Locate the cell with the specified text and output its (x, y) center coordinate. 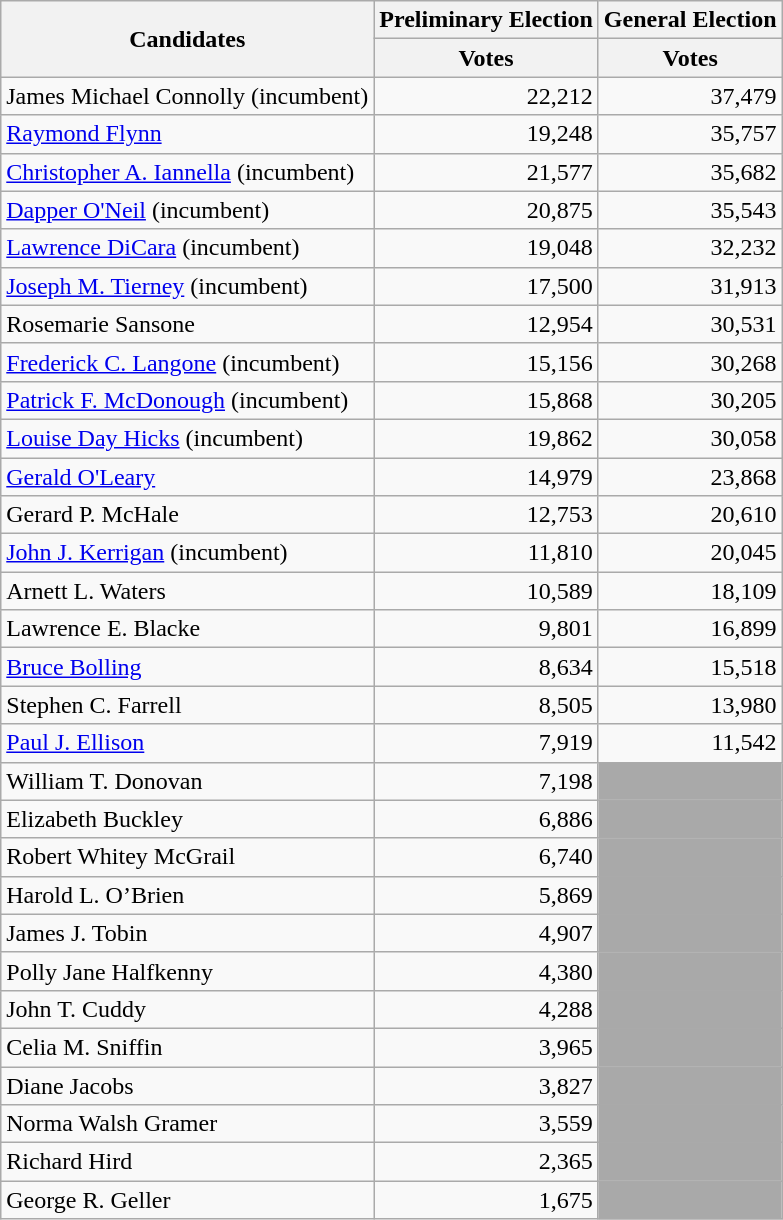
19,248 (486, 134)
7,198 (486, 781)
17,500 (486, 286)
20,875 (486, 210)
11,810 (486, 553)
35,543 (690, 210)
37,479 (690, 96)
10,589 (486, 591)
2,365 (486, 1162)
Paul J. Ellison (188, 743)
19,862 (486, 438)
31,913 (690, 286)
3,559 (486, 1124)
General Election (690, 20)
Gerard P. McHale (188, 515)
5,869 (486, 895)
30,531 (690, 324)
James Michael Connolly (incumbent) (188, 96)
3,965 (486, 1047)
4,907 (486, 933)
1,675 (486, 1200)
12,954 (486, 324)
Diane Jacobs (188, 1085)
20,045 (690, 553)
6,740 (486, 857)
23,868 (690, 477)
Lawrence E. Blacke (188, 629)
Dapper O'Neil (incumbent) (188, 210)
Robert Whitey McGrail (188, 857)
16,899 (690, 629)
James J. Tobin (188, 933)
35,757 (690, 134)
Celia M. Sniffin (188, 1047)
Elizabeth Buckley (188, 819)
20,610 (690, 515)
George R. Geller (188, 1200)
Richard Hird (188, 1162)
9,801 (486, 629)
15,518 (690, 667)
John J. Kerrigan (incumbent) (188, 553)
Joseph M. Tierney (incumbent) (188, 286)
Patrick F. McDonough (incumbent) (188, 400)
John T. Cuddy (188, 1009)
Arnett L. Waters (188, 591)
15,868 (486, 400)
30,058 (690, 438)
William T. Donovan (188, 781)
35,682 (690, 172)
12,753 (486, 515)
21,577 (486, 172)
Candidates (188, 39)
13,980 (690, 705)
Polly Jane Halfkenny (188, 971)
3,827 (486, 1085)
Preliminary Election (486, 20)
7,919 (486, 743)
14,979 (486, 477)
6,886 (486, 819)
8,505 (486, 705)
Harold L. O’Brien (188, 895)
30,205 (690, 400)
Gerald O'Leary (188, 477)
4,380 (486, 971)
8,634 (486, 667)
Bruce Bolling (188, 667)
Frederick C. Langone (incumbent) (188, 362)
15,156 (486, 362)
Rosemarie Sansone (188, 324)
Christopher A. Iannella (incumbent) (188, 172)
19,048 (486, 248)
Louise Day Hicks (incumbent) (188, 438)
Stephen C. Farrell (188, 705)
11,542 (690, 743)
Raymond Flynn (188, 134)
Norma Walsh Gramer (188, 1124)
4,288 (486, 1009)
30,268 (690, 362)
22,212 (486, 96)
Lawrence DiCara (incumbent) (188, 248)
18,109 (690, 591)
32,232 (690, 248)
